Return the (X, Y) coordinate for the center point of the cell that contains the specified text.  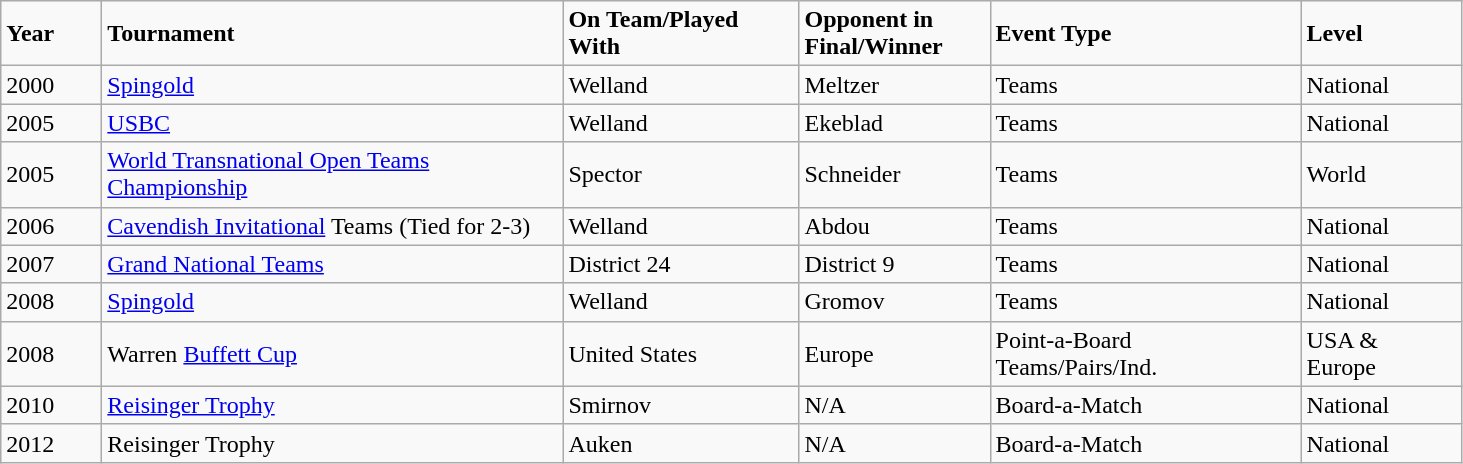
United States (681, 354)
Cavendish Invitational Teams (Tied for 2-3) (332, 226)
Grand National Teams (332, 264)
Level (1382, 34)
2012 (52, 443)
2006 (52, 226)
On Team/Played With (681, 34)
Smirnov (681, 405)
Ekeblad (894, 123)
Europe (894, 354)
Abdou (894, 226)
Gromov (894, 302)
USBC (332, 123)
Auken (681, 443)
Schneider (894, 174)
USA &Europe (1382, 354)
Tournament (332, 34)
Spector (681, 174)
2010 (52, 405)
District 9 (894, 264)
Meltzer (894, 85)
Warren Buffett Cup (332, 354)
Opponent in Final/Winner (894, 34)
Point-a-BoardTeams/Pairs/Ind. (1146, 354)
Year (52, 34)
2007 (52, 264)
District 24 (681, 264)
2000 (52, 85)
World (1382, 174)
Event Type (1146, 34)
World Transnational Open Teams Championship (332, 174)
